Search for the cell housing the specified text and yield its [X, Y] center coordinate. 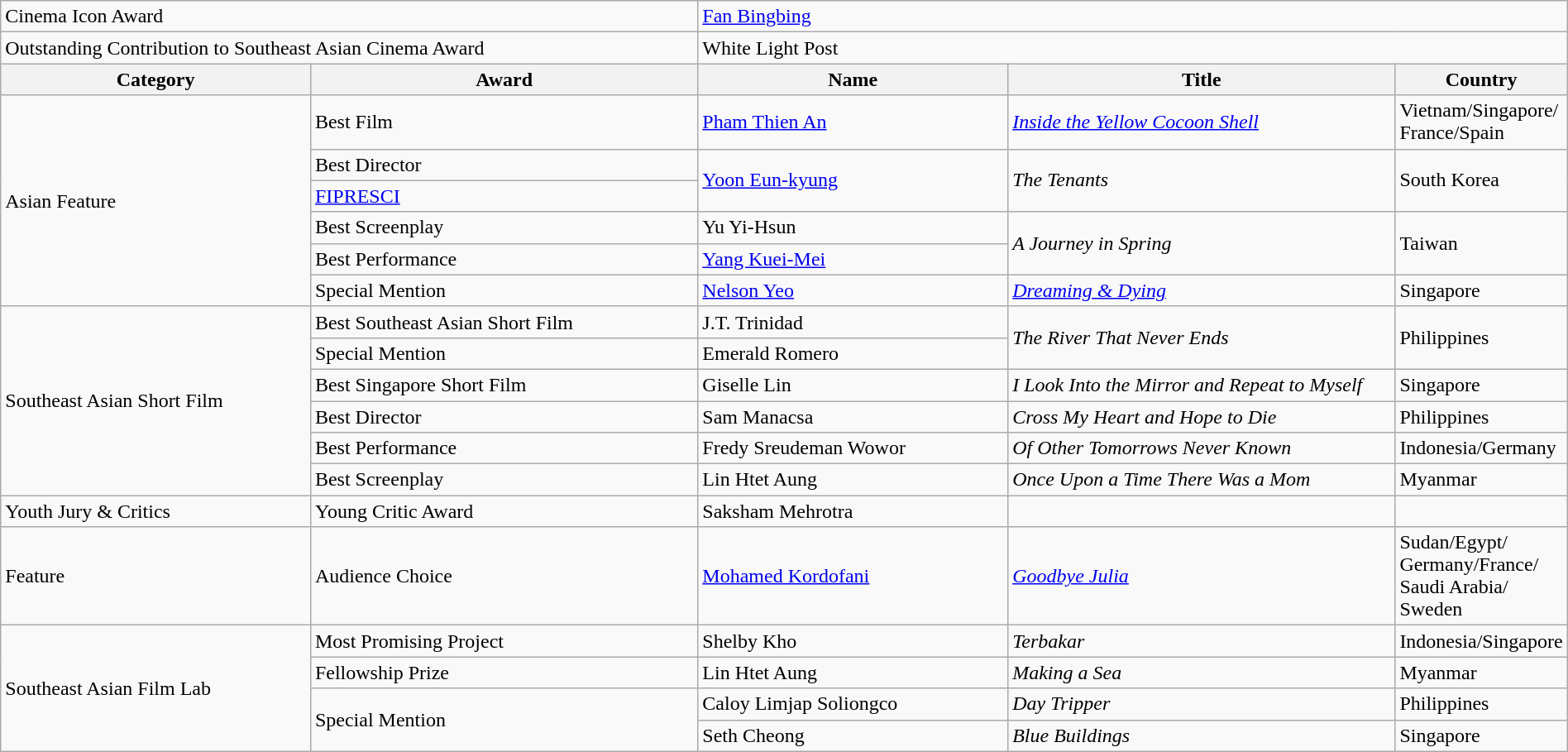
Goodbye Julia [1202, 576]
FIPRESCI [504, 196]
Indonesia/Germany [1481, 448]
The River That Never Ends [1202, 338]
Caloy Limjap Soliongco [853, 704]
Outstanding Contribution to Southeast Asian Cinema Award [349, 48]
Best Film [504, 122]
Fredy Sreudeman Wowor [853, 448]
Yoon Eun-kyung [853, 180]
Giselle Lin [853, 385]
Category [155, 79]
South Korea [1481, 180]
Seth Cheong [853, 735]
Audience Choice [504, 576]
Award [504, 79]
Vietnam/Singapore/ France/Spain [1481, 122]
Pham Thien An [853, 122]
Name [853, 79]
Mohamed Kordofani [853, 576]
Terbakar [1202, 641]
Southeast Asian Short Film [155, 400]
Young Critic Award [504, 511]
A Journey in Spring [1202, 243]
Best Southeast Asian Short Film [504, 322]
Once Upon a Time There Was a Mom [1202, 480]
Fan Bingbing [1133, 17]
The Tenants [1202, 180]
Country [1481, 79]
Saksham Mehrotra [853, 511]
J.T. Trinidad [853, 322]
White Light Post [1133, 48]
Dreaming & Dying [1202, 290]
Nelson Yeo [853, 290]
Making a Sea [1202, 673]
Blue Buildings [1202, 735]
Title [1202, 79]
Southeast Asian Film Lab [155, 688]
Indonesia/Singapore [1481, 641]
Yu Yi-Hsun [853, 228]
Best Singapore Short Film [504, 385]
Cross My Heart and Hope to Die [1202, 416]
Yang Kuei-Mei [853, 259]
Asian Feature [155, 200]
Cinema Icon Award [349, 17]
Most Promising Project [504, 641]
Youth Jury & Critics [155, 511]
Fellowship Prize [504, 673]
I Look Into the Mirror and Repeat to Myself [1202, 385]
Shelby Kho [853, 641]
Of Other Tomorrows Never Known [1202, 448]
Day Tripper [1202, 704]
Emerald Romero [853, 353]
Feature [155, 576]
Sudan/Egypt/ Germany/France/ Saudi Arabia/ Sweden [1481, 576]
Taiwan [1481, 243]
Inside the Yellow Cocoon Shell [1202, 122]
Sam Manacsa [853, 416]
